Search for the cell housing the specified text and yield its (X, Y) center coordinate. 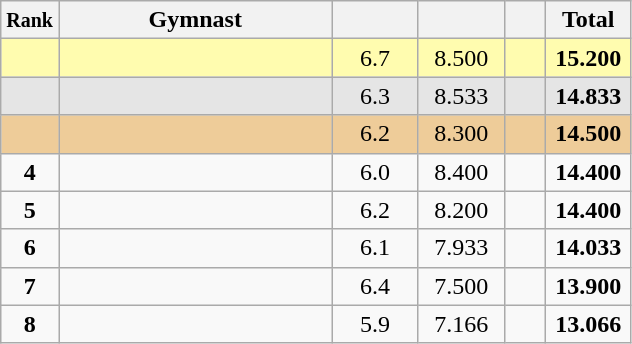
7.166 (461, 324)
14.033 (588, 248)
6.7 (375, 58)
5.9 (375, 324)
14.500 (588, 134)
13.900 (588, 286)
Rank (30, 20)
6.0 (375, 172)
6.4 (375, 286)
7.500 (461, 286)
8.300 (461, 134)
6.1 (375, 248)
8 (30, 324)
8.533 (461, 96)
8.500 (461, 58)
6 (30, 248)
6.3 (375, 96)
4 (30, 172)
7 (30, 286)
Total (588, 20)
8.200 (461, 210)
7.933 (461, 248)
Gymnast (195, 20)
5 (30, 210)
14.833 (588, 96)
8.400 (461, 172)
15.200 (588, 58)
13.066 (588, 324)
